Capture the cell that displays the provided text and extract its [X, Y] central coordinate. 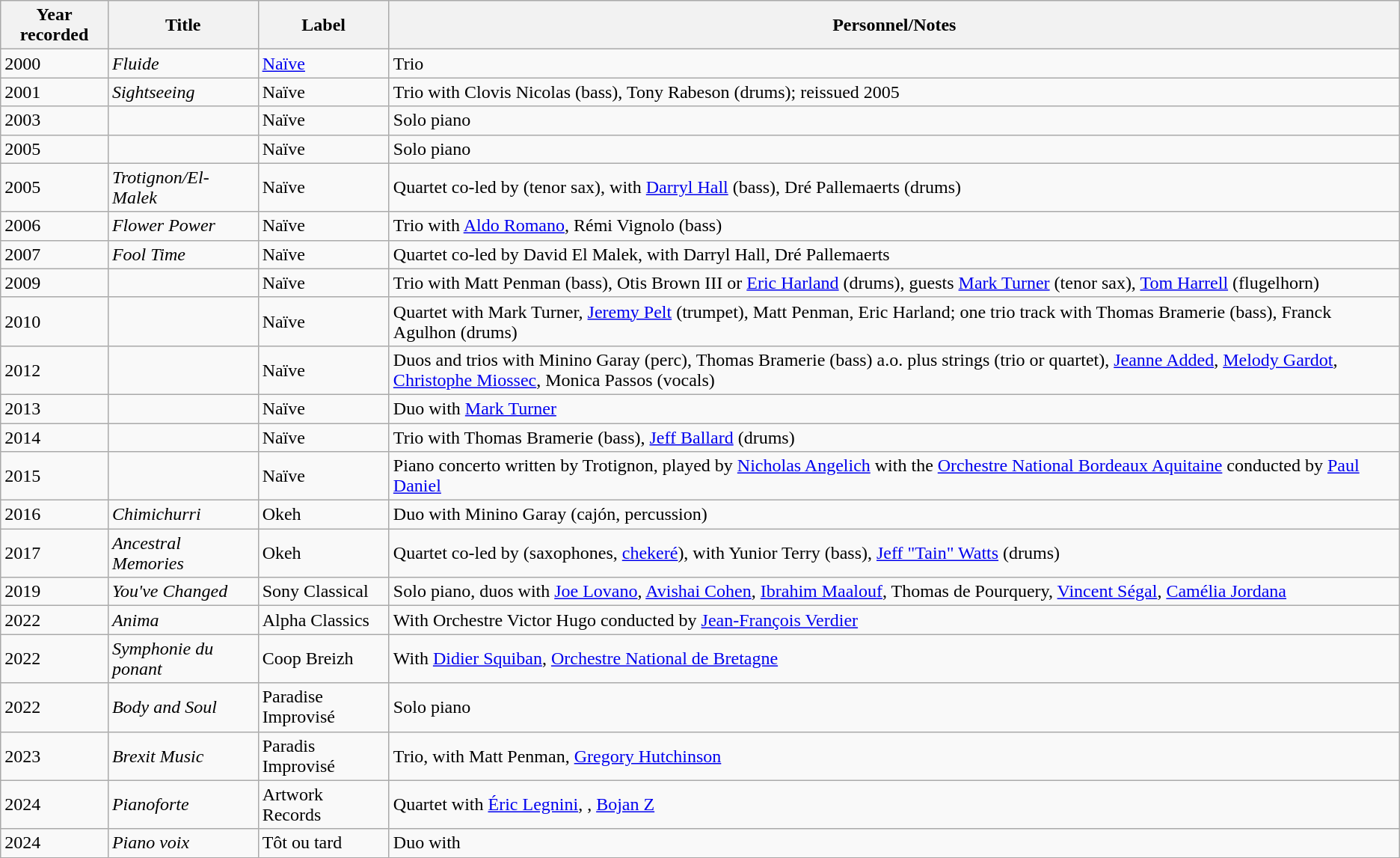
Trio with Aldo Romano, Rémi Vignolo (bass) [894, 226]
Title [182, 25]
Label [323, 25]
2006 [55, 226]
Piano voix [182, 843]
Sightseeing [182, 92]
Artwork Records [323, 805]
2019 [55, 592]
With Orchestre Victor Hugo conducted by Jean-François Verdier [894, 620]
Trio, with Matt Penman, Gregory Hutchinson [894, 756]
Ancestral Memories [182, 554]
Chimichurri [182, 515]
2012 [55, 370]
2000 [55, 64]
Pianoforte [182, 805]
2023 [55, 756]
Duo with Mark Turner [894, 408]
2016 [55, 515]
Quartet co-led by (tenor sax), with Darryl Hall (bass), Dré Pallemaerts (drums) [894, 187]
Trio with Matt Penman (bass), Otis Brown III or Eric Harland (drums), guests Mark Turner (tenor sax), Tom Harrell (flugelhorn) [894, 283]
2009 [55, 283]
Flower Power [182, 226]
Trio with Thomas Bramerie (bass), Jeff Ballard (drums) [894, 438]
Tôt ou tard [323, 843]
Sony Classical [323, 592]
Paradise Improvisé [323, 708]
Fool Time [182, 254]
2017 [55, 554]
Duo with Minino Garay (cajón, percussion) [894, 515]
Coop Breizh [323, 658]
2001 [55, 92]
Quartet with Mark Turner, Jeremy Pelt (trumpet), Matt Penman, Eric Harland; one trio track with Thomas Bramerie (bass), Franck Agulhon (drums) [894, 322]
Solo piano, duos with Joe Lovano, Avishai Cohen, Ibrahim Maalouf, Thomas de Pourquery, Vincent Ségal, Camélia Jordana [894, 592]
2015 [55, 476]
Paradis Improvisé [323, 756]
You've Changed [182, 592]
Duo with [894, 843]
Fluide [182, 64]
2013 [55, 408]
Piano concerto written by Trotignon, played by Nicholas Angelich with the Orchestre National Bordeaux Aquitaine conducted by Paul Daniel [894, 476]
2010 [55, 322]
Symphonie du ponant [182, 658]
2003 [55, 120]
Year recorded [55, 25]
Quartet co-led by (saxophones, chekeré), with Yunior Terry (bass), Jeff "Tain" Watts (drums) [894, 554]
Alpha Classics [323, 620]
Quartet with Éric Legnini, , Bojan Z [894, 805]
Personnel/Notes [894, 25]
2007 [55, 254]
2014 [55, 438]
With Didier Squiban, Orchestre National de Bretagne [894, 658]
Anima [182, 620]
Quartet co-led by David El Malek, with Darryl Hall, Dré Pallemaerts [894, 254]
Brexit Music [182, 756]
Trotignon/El-Malek [182, 187]
Trio with Clovis Nicolas (bass), Tony Rabeson (drums); reissued 2005 [894, 92]
Trio [894, 64]
Body and Soul [182, 708]
